Locate the cell with the specified text and output its (x, y) center coordinate. 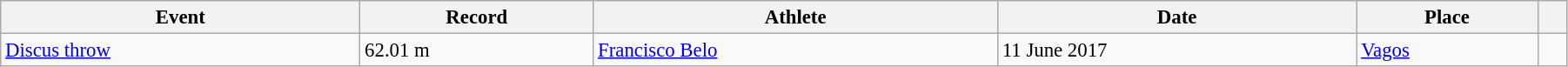
Date (1176, 17)
Discus throw (181, 50)
Athlete (795, 17)
Place (1447, 17)
11 June 2017 (1176, 50)
Event (181, 17)
Vagos (1447, 50)
Francisco Belo (795, 50)
62.01 m (477, 50)
Record (477, 17)
